Identify which cell holds the provided text, then report its (X, Y) central coordinate. 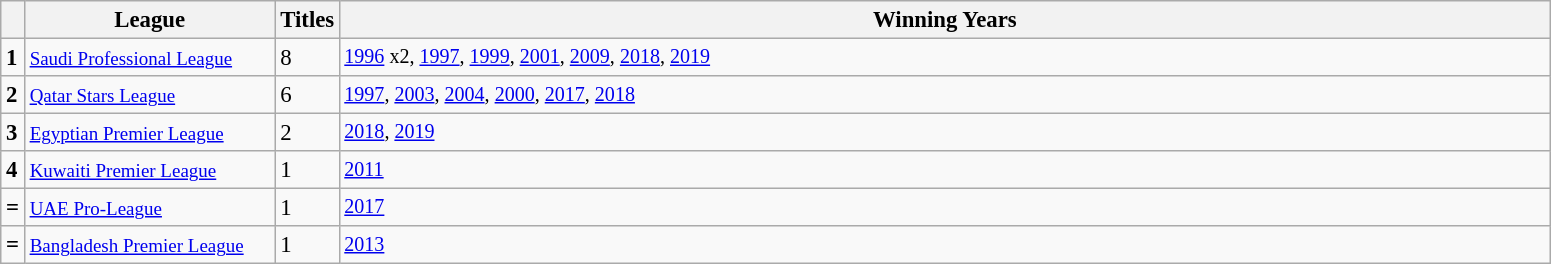
1996 x2, 1997, 1999, 2001, 2009, 2018, 2019 (946, 58)
2013 (946, 245)
League (150, 20)
Egyptian Premier League (150, 133)
3 (13, 133)
Bangladesh Premier League (150, 245)
Qatar Stars League (150, 95)
Kuwaiti Premier League (150, 170)
Saudi Professional League (150, 58)
UAE Pro-League (150, 208)
2017 (946, 208)
2011 (946, 170)
8 (308, 58)
Titles (308, 20)
6 (308, 95)
2018, 2019 (946, 133)
4 (13, 170)
1997, 2003, 2004, 2000, 2017, 2018 (946, 95)
Winning Years (946, 20)
